Locate the cell with the specified text and output its [x, y] center coordinate. 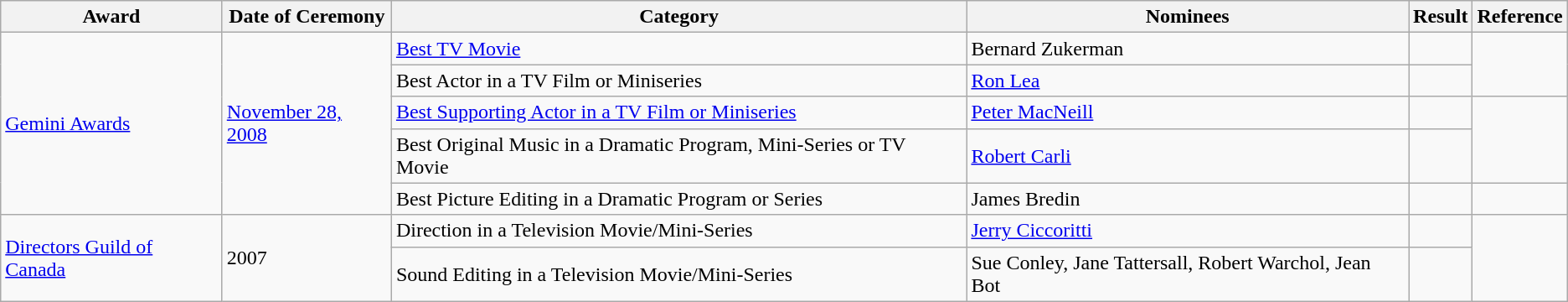
Reference [1519, 17]
Result [1441, 17]
Category [678, 17]
Best TV Movie [678, 49]
Date of Ceremony [307, 17]
Directors Guild of Canada [112, 258]
Best Actor in a TV Film or Miniseries [678, 81]
2007 [307, 258]
James Bredin [1188, 199]
Sound Editing in a Television Movie/Mini-Series [678, 273]
Nominees [1188, 17]
Ron Lea [1188, 81]
Best Original Music in a Dramatic Program, Mini-Series or TV Movie [678, 156]
Direction in a Television Movie/Mini-Series [678, 231]
Best Supporting Actor in a TV Film or Miniseries [678, 112]
Gemini Awards [112, 124]
Bernard Zukerman [1188, 49]
Best Picture Editing in a Dramatic Program or Series [678, 199]
Peter MacNeill [1188, 112]
Jerry Ciccoritti [1188, 231]
Robert Carli [1188, 156]
Sue Conley, Jane Tattersall, Robert Warchol, Jean Bot [1188, 273]
Award [112, 17]
November 28, 2008 [307, 124]
